For the text-containing cell, return its midpoint in [X, Y] coordinate format. 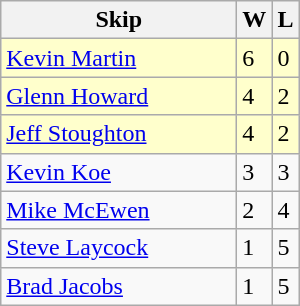
L [286, 20]
Glenn Howard [119, 96]
Jeff Stoughton [119, 134]
Kevin Koe [119, 172]
W [254, 20]
Kevin Martin [119, 58]
Mike McEwen [119, 210]
Steve Laycock [119, 248]
Skip [119, 20]
0 [286, 58]
6 [254, 58]
Brad Jacobs [119, 286]
